Return the (X, Y) coordinate for the center point of the cell that contains the specified text.  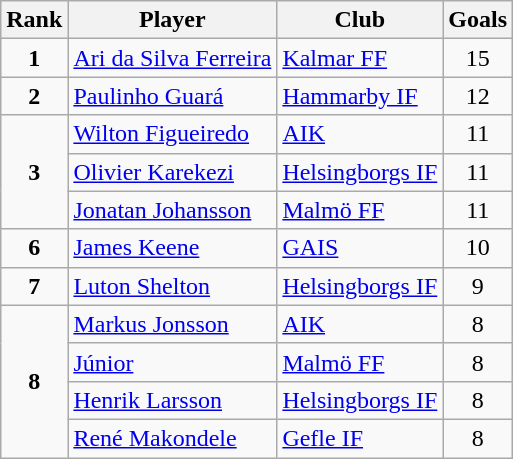
GAIS (360, 248)
Goals (478, 20)
Jonatan Johansson (172, 210)
Henrik Larsson (172, 400)
James Keene (172, 248)
Hammarby IF (360, 96)
12 (478, 96)
Júnior (172, 362)
Markus Jonsson (172, 324)
6 (34, 248)
3 (34, 172)
Paulinho Guará (172, 96)
7 (34, 286)
Ari da Silva Ferreira (172, 58)
Gefle IF (360, 438)
Player (172, 20)
Luton Shelton (172, 286)
Wilton Figueiredo (172, 134)
1 (34, 58)
Kalmar FF (360, 58)
Club (360, 20)
Olivier Karekezi (172, 172)
15 (478, 58)
Rank (34, 20)
10 (478, 248)
René Makondele (172, 438)
2 (34, 96)
9 (478, 286)
